Find where the given text appears and provide that cell's center as [X, Y] coordinate. 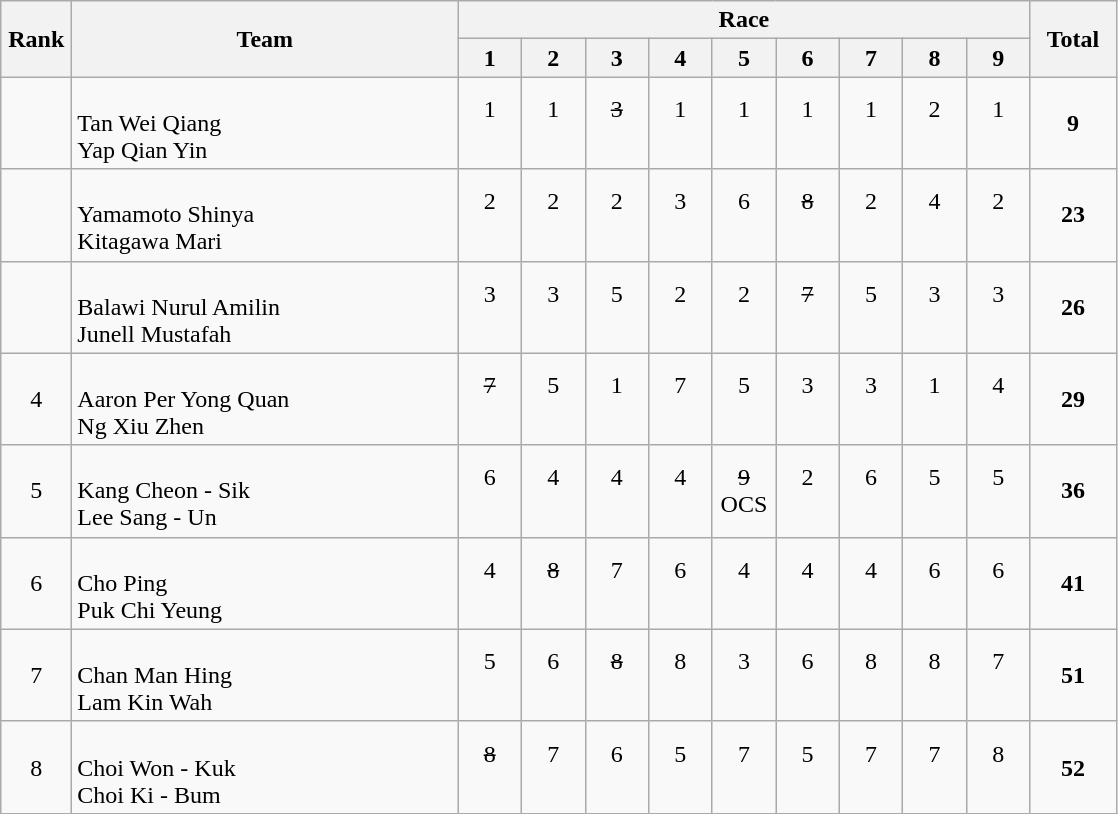
Tan Wei QiangYap Qian Yin [265, 123]
Kang Cheon - SikLee Sang - Un [265, 491]
26 [1073, 307]
Total [1073, 39]
23 [1073, 215]
9OCS [744, 491]
51 [1073, 675]
41 [1073, 583]
52 [1073, 767]
Cho PingPuk Chi Yeung [265, 583]
Race [744, 20]
Balawi Nurul AmilinJunell Mustafah [265, 307]
Yamamoto ShinyaKitagawa Mari [265, 215]
Team [265, 39]
Chan Man HingLam Kin Wah [265, 675]
Aaron Per Yong QuanNg Xiu Zhen [265, 399]
Rank [36, 39]
29 [1073, 399]
Choi Won - KukChoi Ki - Bum [265, 767]
36 [1073, 491]
